Extract the [x, y] coordinate from the center of the cell holding the provided text.  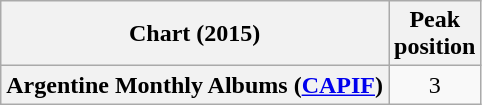
Argentine Monthly Albums (CAPIF) [195, 85]
3 [434, 85]
Peak position [434, 34]
Chart (2015) [195, 34]
